Return the [x, y] coordinate for the center point of the cell that contains the specified text.  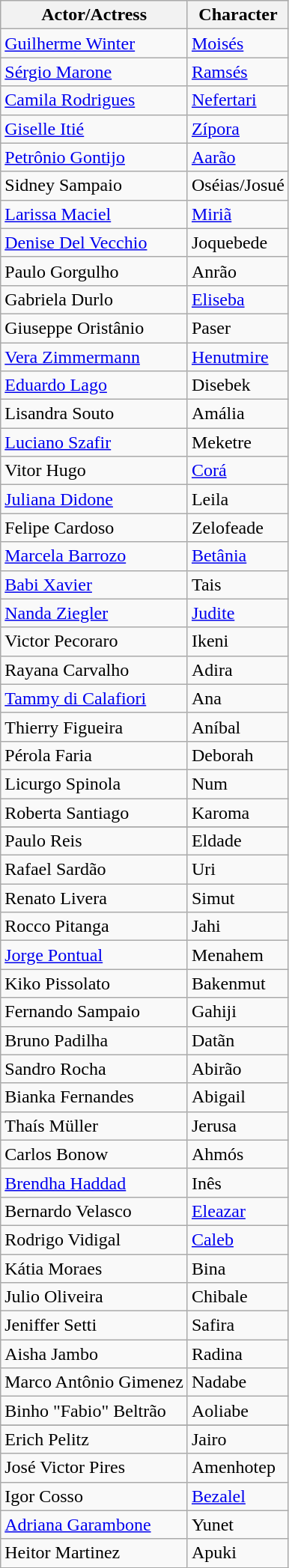
Paser [238, 328]
Karoma [238, 812]
Fernando Sampaio [94, 1012]
Zípora [238, 129]
Kiko Pissolato [94, 983]
Moisés [238, 43]
Paulo Gorgulho [94, 271]
Corá [238, 471]
Aníbal [238, 727]
Betânia [238, 556]
Bezalel [238, 1496]
Erich Pelitz [94, 1439]
Yunet [238, 1525]
Kátia Moraes [94, 1269]
Disebek [238, 385]
Giuseppe Oristânio [94, 328]
Gabriela Durlo [94, 299]
Aoliabe [238, 1411]
Binho "Fabio" Beltrão [94, 1411]
Num [238, 784]
Licurgo Spinola [94, 784]
Vera Zimmermann [94, 357]
Radina [238, 1354]
Judite [238, 613]
Anrão [238, 271]
Guilherme Winter [94, 43]
Petrônio Gontijo [94, 157]
Jahi [238, 927]
Amenhotep [238, 1468]
Denise Del Vecchio [94, 242]
Aarão [238, 157]
Nanda Ziegler [94, 613]
Jorge Pontual [94, 955]
Joquebede [238, 242]
Aisha Jambo [94, 1354]
Eliseba [238, 299]
Uri [238, 870]
Bianka Fernandes [94, 1097]
Bernardo Velasco [94, 1211]
Rocco Pitanga [94, 927]
Eldade [238, 841]
Bruno Padilha [94, 1040]
Juliana Didone [94, 499]
Safira [238, 1326]
Abigail [238, 1097]
Rayana Carvalho [94, 670]
Rodrigo Vidigal [94, 1239]
Bina [238, 1269]
Zelofeade [238, 528]
Victor Pecoraro [94, 641]
Sidney Sampaio [94, 186]
Adriana Garambone [94, 1525]
Igor Cosso [94, 1496]
Pérola Faria [94, 755]
Meketre [238, 442]
Bakenmut [238, 983]
Jerusa [238, 1126]
Giselle Itié [94, 129]
Eduardo Lago [94, 385]
Marcela Barrozo [94, 556]
Larissa Maciel [94, 214]
Abirão [238, 1069]
Deborah [238, 755]
Ana [238, 698]
Ikeni [238, 641]
Heitor Martinez [94, 1553]
Miriã [238, 214]
Chibale [238, 1297]
Roberta Santiago [94, 812]
Thaís Müller [94, 1126]
Caleb [238, 1239]
Menahem [238, 955]
Eleazar [238, 1211]
Sandro Rocha [94, 1069]
Simut [238, 898]
Adira [238, 670]
Nefertari [238, 100]
Luciano Szafir [94, 442]
Felipe Cardoso [94, 528]
Brendha Haddad [94, 1183]
Lisandra Souto [94, 414]
José Victor Pires [94, 1468]
Babi Xavier [94, 585]
Inês [238, 1183]
Tammy di Calafiori [94, 698]
Carlos Bonow [94, 1154]
Ramsés [238, 72]
Tais [238, 585]
Nadabe [238, 1382]
Sérgio Marone [94, 72]
Amália [238, 414]
Paulo Reis [94, 841]
Oséias/Josué [238, 186]
Leila [238, 499]
Vitor Hugo [94, 471]
Thierry Figueira [94, 727]
Marco Antônio Gimenez [94, 1382]
Apuki [238, 1553]
Rafael Sardão [94, 870]
Actor/Actress [94, 15]
Character [238, 15]
Gahiji [238, 1012]
Julio Oliveira [94, 1297]
Henutmire [238, 357]
Jairo [238, 1439]
Jeniffer Setti [94, 1326]
Camila Rodrigues [94, 100]
Renato Livera [94, 898]
Ahmós [238, 1154]
Datãn [238, 1040]
